Detect which cell encompasses the target text, then output its [X, Y] center coordinate. 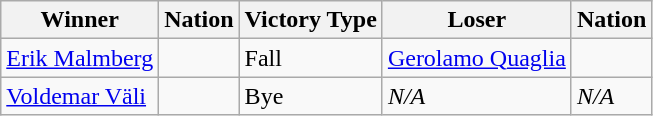
Victory Type [310, 20]
Erik Malmberg [80, 58]
Gerolamo Quaglia [476, 58]
Loser [476, 20]
Bye [310, 96]
Winner [80, 20]
Voldemar Väli [80, 96]
Fall [310, 58]
